Output the [x, y] coordinate of the center of the cell containing the given text.  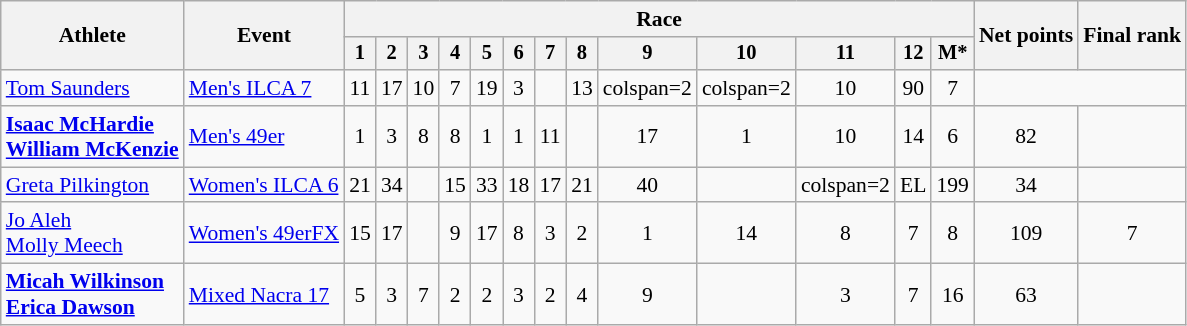
199 [952, 185]
Athlete [92, 36]
33 [487, 185]
Greta Pilkington [92, 185]
Event [264, 36]
90 [914, 88]
Men's ILCA 7 [264, 88]
16 [952, 294]
Tom Saunders [92, 88]
19 [487, 88]
Final rank [1132, 36]
EL [914, 185]
Net points [1026, 36]
Women's 49erFX [264, 234]
82 [1026, 136]
Micah WilkinsonErica Dawson [92, 294]
63 [1026, 294]
18 [519, 185]
Women's ILCA 6 [264, 185]
12 [914, 54]
Men's 49er [264, 136]
Isaac McHardieWilliam McKenzie [92, 136]
40 [648, 185]
Race [659, 19]
M* [952, 54]
Jo AlehMolly Meech [92, 234]
Mixed Nacra 17 [264, 294]
13 [582, 88]
109 [1026, 234]
